For the text-containing cell, return its midpoint in (x, y) coordinate format. 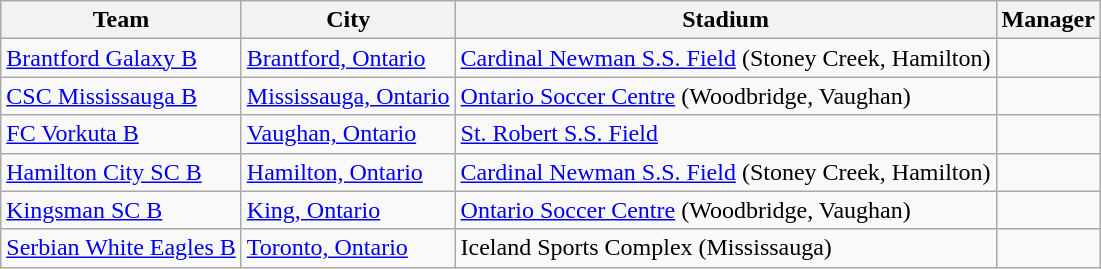
Mississauga, Ontario (348, 96)
Iceland Sports Complex (Mississauga) (726, 248)
King, Ontario (348, 210)
Kingsman SC B (122, 210)
Brantford, Ontario (348, 58)
Stadium (726, 20)
St. Robert S.S. Field (726, 134)
Brantford Galaxy B (122, 58)
Serbian White Eagles B (122, 248)
CSC Mississauga B (122, 96)
Vaughan, Ontario (348, 134)
Toronto, Ontario (348, 248)
FC Vorkuta B (122, 134)
Hamilton, Ontario (348, 172)
Team (122, 20)
City (348, 20)
Manager (1048, 20)
Hamilton City SC B (122, 172)
